Extract the (x, y) coordinate from the center of the cell holding the provided text.  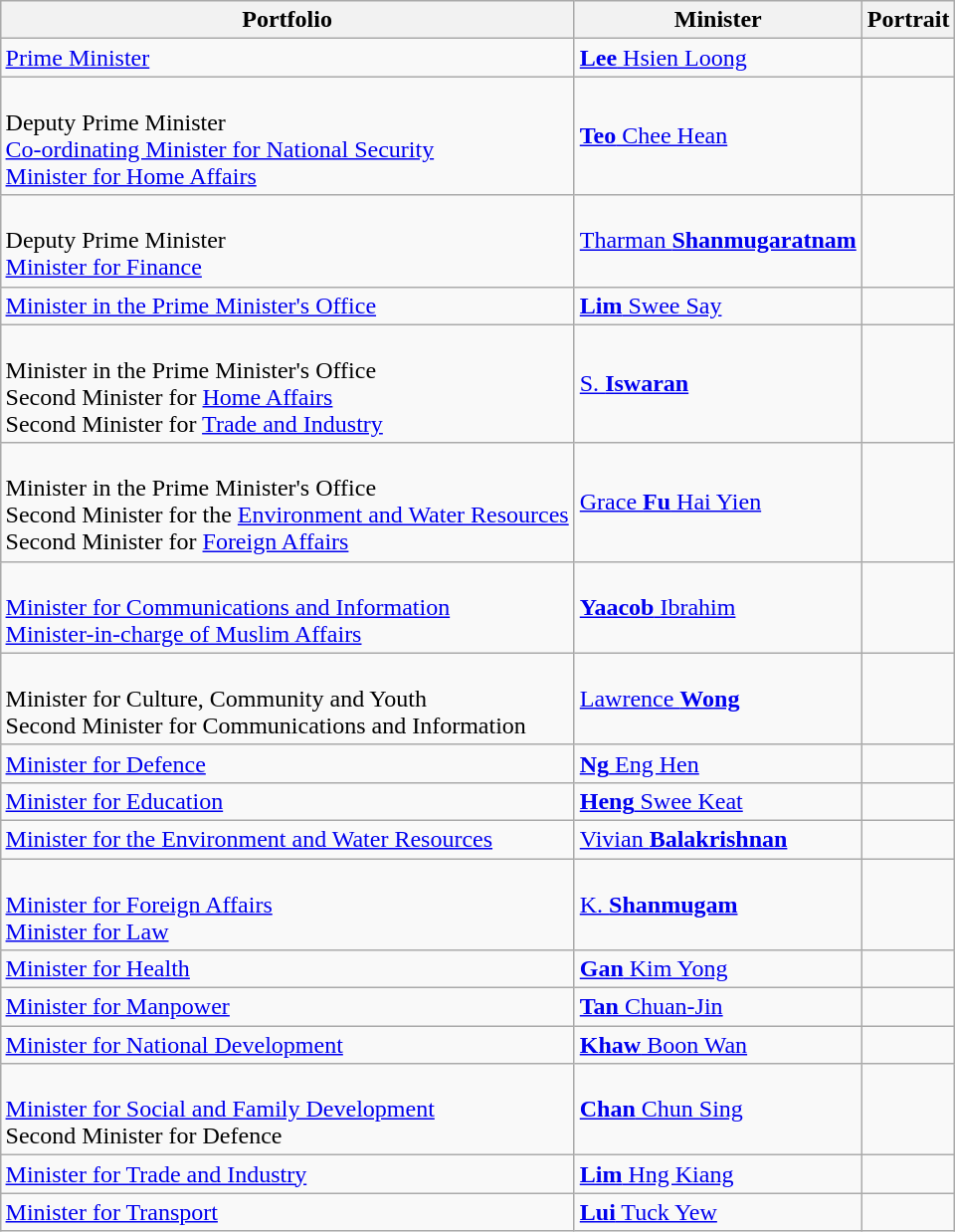
Lim Hng Kiang (718, 1174)
Deputy Prime Minister Co-ordinating Minister for National Security Minister for Home Affairs (286, 135)
Minister for the Environment and Water Resources (286, 839)
Tan Chuan-Jin (718, 1007)
Lui Tuck Yew (718, 1212)
Minister for Foreign Affairs Minister for Law (286, 904)
Deputy Prime Minister Minister for Finance (286, 241)
Minister in the Prime Minister's Office Second Minister for Home Affairs Second Minister for Trade and Industry (286, 384)
Minister for Trade and Industry (286, 1174)
Prime Minister (286, 58)
Minister for Education (286, 801)
Gan Kim Yong (718, 969)
Minister for National Development (286, 1045)
Heng Swee Keat (718, 801)
Tharman Shanmugaratnam (718, 241)
S. Iswaran (718, 384)
Lawrence Wong (718, 699)
Portrait (908, 20)
Minister for Culture, Community and Youth Second Minister for Communications and Information (286, 699)
Lee Hsien Loong (718, 58)
Khaw Boon Wan (718, 1045)
Lim Swee Say (718, 306)
Chan Chun Sing (718, 1110)
Ng Eng Hen (718, 763)
Minister in the Prime Minister's Office (286, 306)
Yaacob Ibrahim (718, 607)
Minister for Transport (286, 1212)
Minister for Defence (286, 763)
Minister in the Prime Minister's Office Second Minister for the Environment and Water Resources Second Minister for Foreign Affairs (286, 502)
Grace Fu Hai Yien (718, 502)
Minister for Health (286, 969)
K. Shanmugam (718, 904)
Minister for Communications and Information Minister-in-charge of Muslim Affairs (286, 607)
Minister (718, 20)
Vivian Balakrishnan (718, 839)
Portfolio (286, 20)
Minister for Social and Family Development Second Minister for Defence (286, 1110)
Minister for Manpower (286, 1007)
Teo Chee Hean (718, 135)
